Capture the cell that displays the provided text and extract its (x, y) central coordinate. 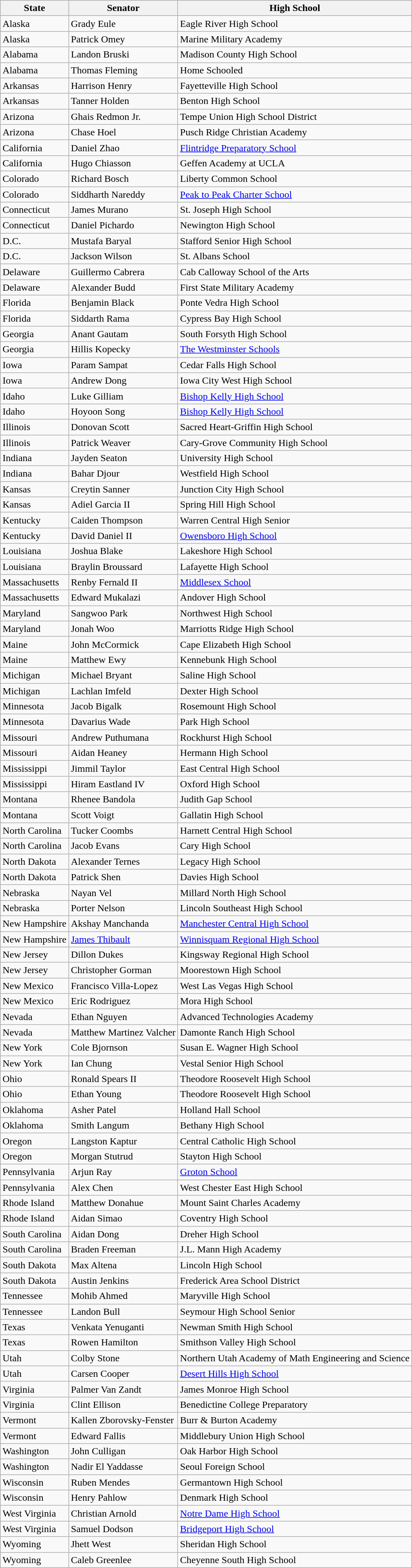
Anant Gautam (123, 334)
Eric Rodriguez (123, 1001)
Sheridan High School (295, 1544)
Siddharth Nareddy (123, 194)
West Las Vegas High School (295, 986)
Palmer Van Zandt (123, 1389)
Hermann High School (295, 753)
Patrick Weaver (123, 442)
St. Joseph High School (295, 210)
Porter Nelson (123, 908)
Mora High School (295, 1001)
Caleb Greenlee (123, 1560)
Landon Bruski (123, 55)
Davarius Wade (123, 722)
Winnisquam Regional High School (295, 939)
Smithson Valley High School (295, 1343)
Junction City High School (295, 489)
Warren Central High Senior (295, 520)
Scott Voigt (123, 815)
Mount Saint Charles Academy (295, 1203)
Edward Fallis (123, 1435)
Ethan Nguyen (123, 1017)
Stafford Senior High School (295, 241)
James Thibault (123, 939)
Akshay Manchanda (123, 923)
Rowen Hamilton (123, 1343)
Moorestown High School (295, 970)
Northern Utah Academy of Math Engineering and Science (295, 1358)
Eagle River High School (295, 24)
Damonte Ranch High School (295, 1032)
Lafayette High School (295, 567)
J.L. Mann High Academy (295, 1250)
Alexander Budd (123, 287)
Caiden Thompson (123, 520)
Holland Hall School (295, 1110)
University High School (295, 458)
Susan E. Wagner High School (295, 1048)
State (35, 8)
Maryville High School (295, 1296)
Millard North High School (295, 892)
Seymour High School Senior (295, 1312)
Ponte Vedra High School (295, 303)
Chase Hoel (123, 132)
Hillis Kopecky (123, 349)
Park High School (295, 722)
Aidan Simao (123, 1219)
Westfield High School (295, 474)
Liberty Common School (295, 179)
Fayetteville High School (295, 86)
Francisco Villa-Lopez (123, 986)
Cole Bjornson (123, 1048)
Arjun Ray (123, 1172)
Notre Dame High School (295, 1513)
Hoyoon Song (123, 411)
Cab Calloway School of the Arts (295, 272)
Richard Bosch (123, 179)
Colby Stone (123, 1358)
Jimmil Taylor (123, 769)
Daniel Zhao (123, 148)
Landon Bull (123, 1312)
Marine Military Academy (295, 39)
Iowa City West High School (295, 380)
Matthew Donahue (123, 1203)
Madison County High School (295, 55)
Aidan Heaney (123, 753)
Harnett Central High School (295, 830)
Siddarth Rama (123, 318)
Mohib Ahmed (123, 1296)
Rosemount High School (295, 707)
Thomas Fleming (123, 70)
Legacy High School (295, 861)
Andrew Dong (123, 380)
John Culligan (123, 1451)
Middlesex School (295, 582)
Adiel Garcia II (123, 505)
Max Altena (123, 1265)
Ian Chung (123, 1063)
Geffen Academy at UCLA (295, 163)
Nadir El Yaddasse (123, 1467)
Smith Langum (123, 1125)
Oxford High School (295, 784)
Saline High School (295, 675)
Coventry High School (295, 1219)
Andrew Puthumana (123, 738)
Bridgeport High School (295, 1529)
Lachlan Imfeld (123, 691)
South Forsyth High School (295, 334)
James Monroe High School (295, 1389)
Lincoln Southeast High School (295, 908)
Gallatin High School (295, 815)
Groton School (295, 1172)
Seoul Foreign School (295, 1467)
Burr & Burton Academy (295, 1420)
Joshua Blake (123, 551)
Hugo Chiasson (123, 163)
Bethany High School (295, 1125)
Henry Pahlow (123, 1498)
Austin Jenkins (123, 1281)
High School (295, 8)
Daniel Pichardo (123, 225)
David Daniel II (123, 536)
Sacred Heart-Griffin High School (295, 427)
Harrison Henry (123, 86)
Dillon Dukes (123, 955)
Alex Chen (123, 1188)
Sangwoo Park (123, 613)
Michael Bryant (123, 675)
Braylin Broussard (123, 567)
Cary-Grove Community High School (295, 442)
Lakeshore High School (295, 551)
Peak to Peak Charter School (295, 194)
Tempe Union High School District (295, 117)
Rockhurst High School (295, 738)
Dreher High School (295, 1234)
Davies High School (295, 877)
Cheyenne South High School (295, 1560)
Andover High School (295, 598)
Jayden Seaton (123, 458)
Langston Kaptur (123, 1141)
Judith Gap School (295, 799)
Desert Hills High School (295, 1374)
Advanced Technologies Academy (295, 1017)
Jacob Evans (123, 846)
Kennebunk High School (295, 660)
Renby Fernald II (123, 582)
West Chester East High School (295, 1188)
Pusch Ridge Christian Academy (295, 132)
Luke Gilliam (123, 396)
First State Military Academy (295, 287)
Spring Hill High School (295, 505)
Vestal Senior High School (295, 1063)
Venkata Yenuganti (123, 1327)
Asher Patel (123, 1110)
Oak Harbor High School (295, 1451)
Matthew Ewy (123, 660)
Home Schooled (295, 70)
Braden Freeman (123, 1250)
Cary High School (295, 846)
East Central High School (295, 769)
Patrick Shen (123, 877)
Ethan Young (123, 1094)
Alexander Ternes (123, 861)
Dexter High School (295, 691)
Newington High School (295, 225)
Donovan Scott (123, 427)
Jackson Wilson (123, 256)
Hiram Eastland IV (123, 784)
Aidan Dong (123, 1234)
Grady Eule (123, 24)
Benedictine College Preparatory (295, 1405)
Kallen Zborovsky-Fenster (123, 1420)
Manchester Central High School (295, 923)
James Murano (123, 210)
Christopher Gorman (123, 970)
John McCormick (123, 644)
Marriotts Ridge High School (295, 629)
Tucker Coombs (123, 830)
Nayan Vel (123, 892)
Cypress Bay High School (295, 318)
Jhett West (123, 1544)
Stayton High School (295, 1156)
Ronald Spears II (123, 1079)
Jacob Bigalk (123, 707)
Central Catholic High School (295, 1141)
Newman Smith High School (295, 1327)
The Westminster Schools (295, 349)
Flintridge Preparatory School (295, 148)
Middlebury Union High School (295, 1435)
Lincoln High School (295, 1265)
Edward Mukalazi (123, 598)
Senator (123, 8)
Owensboro High School (295, 536)
Morgan Stutrud (123, 1156)
Patrick Omey (123, 39)
Kingsway Regional High School (295, 955)
Rhenee Bandola (123, 799)
Cedar Falls High School (295, 365)
Ruben Mendes (123, 1482)
Jonah Woo (123, 629)
Creytin Sanner (123, 489)
Cape Elizabeth High School (295, 644)
Christian Arnold (123, 1513)
Samuel Dodson (123, 1529)
Frederick Area School District (295, 1281)
Guillermo Cabrera (123, 272)
Benton High School (295, 101)
Northwest High School (295, 613)
Ghais Redmon Jr. (123, 117)
Clint Ellison (123, 1405)
Benjamin Black (123, 303)
Carsen Cooper (123, 1374)
Denmark High School (295, 1498)
Tanner Holden (123, 101)
Param Sampat (123, 365)
Bahar Djour (123, 474)
St. Albans School (295, 256)
Matthew Martinez Valcher (123, 1032)
Germantown High School (295, 1482)
Mustafa Baryal (123, 241)
